Output the [x, y] coordinate of the center of the cell containing the given text.  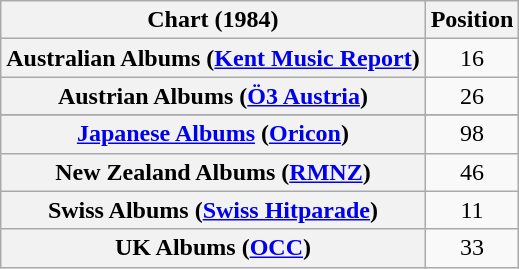
Swiss Albums (Swiss Hitparade) [213, 210]
Position [472, 20]
New Zealand Albums (RMNZ) [213, 172]
26 [472, 96]
33 [472, 248]
Australian Albums (Kent Music Report) [213, 58]
46 [472, 172]
Japanese Albums (Oricon) [213, 134]
98 [472, 134]
16 [472, 58]
UK Albums (OCC) [213, 248]
Austrian Albums (Ö3 Austria) [213, 96]
11 [472, 210]
Chart (1984) [213, 20]
